Output the [x, y] coordinate of the center of the cell containing the given text.  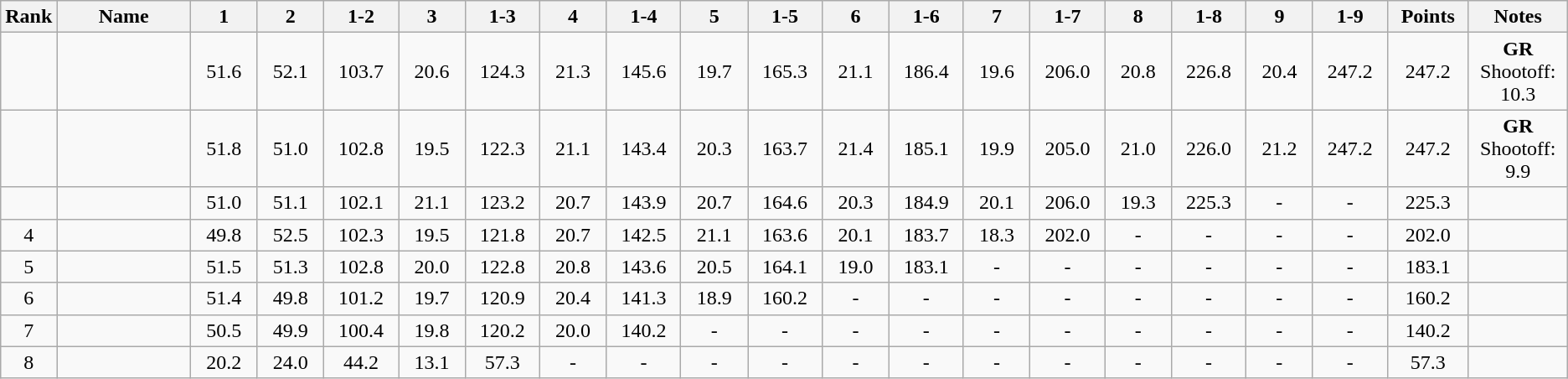
Rank [28, 17]
142.5 [643, 235]
122.3 [503, 148]
21.0 [1138, 148]
205.0 [1067, 148]
21.4 [856, 148]
141.3 [643, 299]
1-7 [1067, 17]
124.3 [503, 71]
120.9 [503, 299]
102.3 [362, 235]
164.1 [786, 267]
51.1 [291, 203]
186.4 [926, 71]
51.6 [224, 71]
185.1 [926, 148]
184.9 [926, 203]
24.0 [291, 362]
145.6 [643, 71]
49.9 [291, 330]
9 [1280, 17]
18.3 [997, 235]
163.7 [786, 148]
100.4 [362, 330]
1-4 [643, 17]
Points [1427, 17]
101.2 [362, 299]
13.1 [432, 362]
1-2 [362, 17]
183.7 [926, 235]
1-6 [926, 17]
121.8 [503, 235]
1-3 [503, 17]
18.9 [714, 299]
226.0 [1210, 148]
20.5 [714, 267]
51.5 [224, 267]
1-9 [1350, 17]
3 [432, 17]
50.5 [224, 330]
19.6 [997, 71]
52.5 [291, 235]
2 [291, 17]
1-5 [786, 17]
165.3 [786, 71]
Notes [1518, 17]
164.6 [786, 203]
21.3 [573, 71]
143.9 [643, 203]
52.1 [291, 71]
123.2 [503, 203]
122.8 [503, 267]
20.2 [224, 362]
103.7 [362, 71]
GRShootoff: 10.3 [1518, 71]
163.6 [786, 235]
1-8 [1210, 17]
120.2 [503, 330]
19.8 [432, 330]
143.4 [643, 148]
19.9 [997, 148]
44.2 [362, 362]
GRShootoff: 9.9 [1518, 148]
19.3 [1138, 203]
1 [224, 17]
21.2 [1280, 148]
226.8 [1210, 71]
51.4 [224, 299]
19.0 [856, 267]
Name [124, 17]
51.3 [291, 267]
143.6 [643, 267]
51.8 [224, 148]
20.6 [432, 71]
102.1 [362, 203]
